Pinpoint the cell where the given text exists, returning its (x, y) midpoint coordinate. 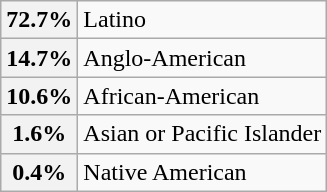
1.6% (40, 134)
14.7% (40, 58)
Native American (202, 172)
Asian or Pacific Islander (202, 134)
Anglo-American (202, 58)
0.4% (40, 172)
African-American (202, 96)
Latino (202, 20)
10.6% (40, 96)
72.7% (40, 20)
